For the text-containing cell, return its midpoint in [x, y] coordinate format. 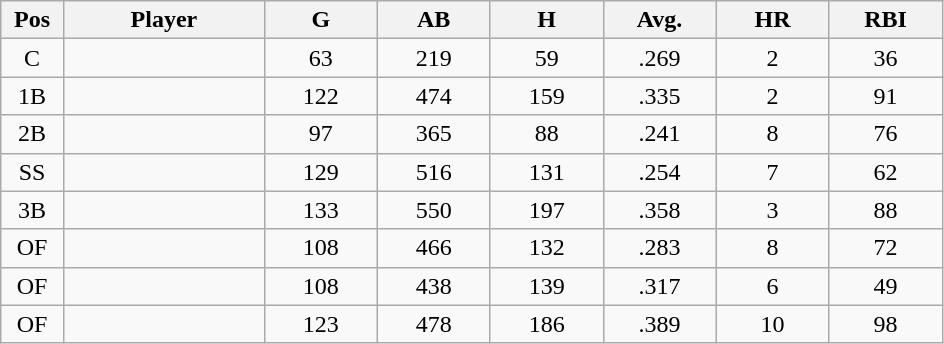
.269 [660, 58]
72 [886, 248]
Player [164, 20]
49 [886, 286]
36 [886, 58]
129 [320, 172]
7 [772, 172]
97 [320, 134]
63 [320, 58]
474 [434, 96]
C [32, 58]
G [320, 20]
62 [886, 172]
365 [434, 134]
98 [886, 324]
139 [546, 286]
.389 [660, 324]
466 [434, 248]
Avg. [660, 20]
550 [434, 210]
197 [546, 210]
.283 [660, 248]
123 [320, 324]
133 [320, 210]
159 [546, 96]
132 [546, 248]
SS [32, 172]
.358 [660, 210]
186 [546, 324]
6 [772, 286]
59 [546, 58]
3B [32, 210]
122 [320, 96]
HR [772, 20]
.317 [660, 286]
3 [772, 210]
Pos [32, 20]
516 [434, 172]
478 [434, 324]
.335 [660, 96]
76 [886, 134]
91 [886, 96]
1B [32, 96]
.254 [660, 172]
.241 [660, 134]
438 [434, 286]
2B [32, 134]
AB [434, 20]
RBI [886, 20]
219 [434, 58]
131 [546, 172]
10 [772, 324]
H [546, 20]
